Capture the cell that displays the provided text and extract its [x, y] central coordinate. 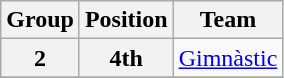
Gimnàstic [228, 58]
Group [40, 20]
Team [228, 20]
Position [126, 20]
4th [126, 58]
2 [40, 58]
